Locate the cell with the specified text and output its (x, y) center coordinate. 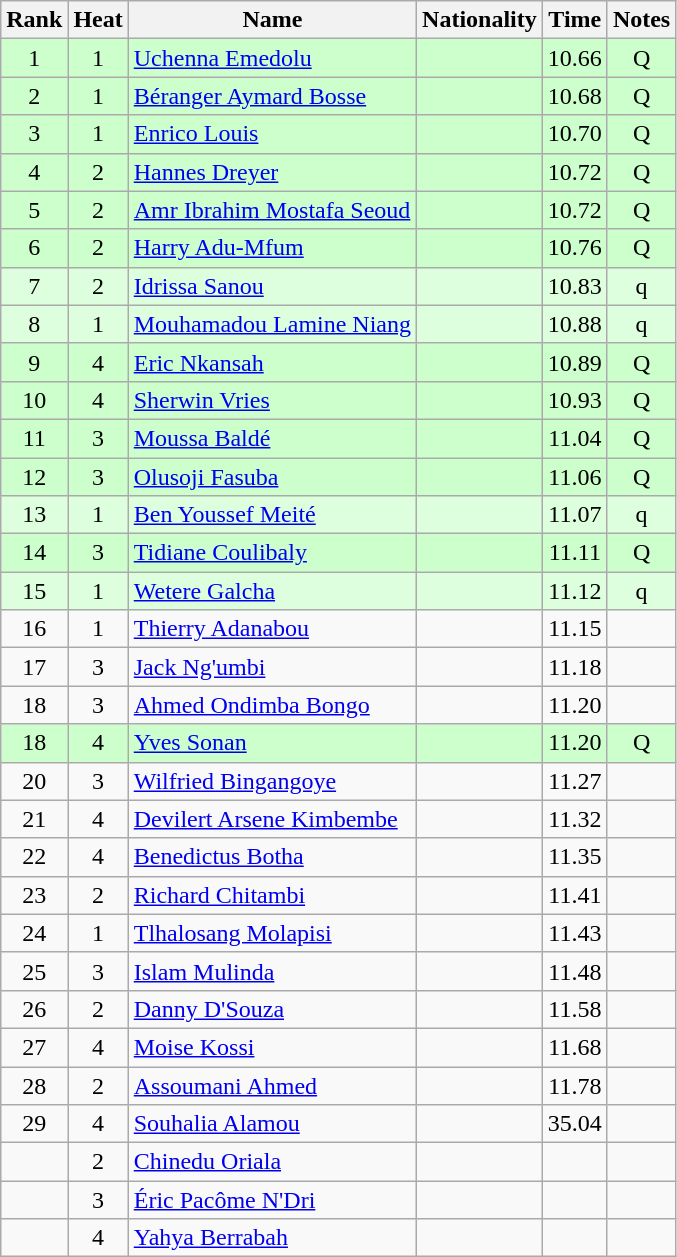
25 (34, 971)
11.07 (574, 515)
10.88 (574, 324)
28 (34, 1085)
Devilert Arsene Kimbembe (272, 819)
10.70 (574, 134)
8 (34, 324)
Yahya Berrabah (272, 1238)
Ahmed Ondimba Bongo (272, 705)
23 (34, 895)
29 (34, 1124)
Béranger Aymard Bosse (272, 96)
Benedictus Botha (272, 857)
24 (34, 933)
11.68 (574, 1047)
12 (34, 477)
35.04 (574, 1124)
11 (34, 438)
11.18 (574, 667)
9 (34, 362)
11.35 (574, 857)
10.66 (574, 58)
Éric Pacôme N'Dri (272, 1200)
10 (34, 400)
Notes (641, 20)
Eric Nkansah (272, 362)
Time (574, 20)
Jack Ng'umbi (272, 667)
Yves Sonan (272, 743)
Chinedu Oriala (272, 1162)
15 (34, 591)
Mouhamadou Lamine Niang (272, 324)
Islam Mulinda (272, 971)
Tidiane Coulibaly (272, 553)
11.11 (574, 553)
10.83 (574, 286)
Thierry Adanabou (272, 629)
Ben Youssef Meité (272, 515)
10.68 (574, 96)
Hannes Dreyer (272, 172)
11.48 (574, 971)
Moussa Baldé (272, 438)
5 (34, 210)
11.78 (574, 1085)
Sherwin Vries (272, 400)
26 (34, 1009)
Wilfried Bingangoye (272, 781)
7 (34, 286)
13 (34, 515)
Enrico Louis (272, 134)
Richard Chitambi (272, 895)
Assoumani Ahmed (272, 1085)
Olusoji Fasuba (272, 477)
22 (34, 857)
11.06 (574, 477)
11.43 (574, 933)
6 (34, 248)
Idrissa Sanou (272, 286)
10.76 (574, 248)
Harry Adu-Mfum (272, 248)
Tlhalosang Molapisi (272, 933)
Wetere Galcha (272, 591)
11.04 (574, 438)
20 (34, 781)
11.15 (574, 629)
14 (34, 553)
Rank (34, 20)
11.27 (574, 781)
Uchenna Emedolu (272, 58)
21 (34, 819)
11.12 (574, 591)
Name (272, 20)
16 (34, 629)
Moise Kossi (272, 1047)
Heat (98, 20)
10.89 (574, 362)
Nationality (480, 20)
11.58 (574, 1009)
11.41 (574, 895)
Danny D'Souza (272, 1009)
17 (34, 667)
10.93 (574, 400)
Souhalia Alamou (272, 1124)
27 (34, 1047)
11.32 (574, 819)
Amr Ibrahim Mostafa Seoud (272, 210)
